Pinpoint the cell where the given text exists, returning its (x, y) midpoint coordinate. 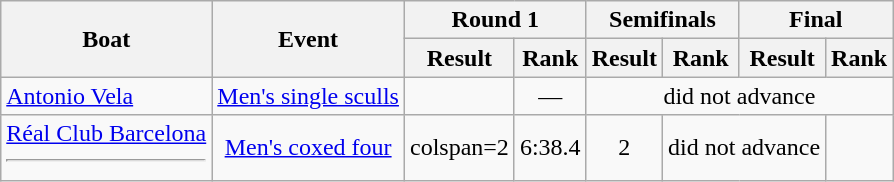
2 (624, 148)
6:38.4 (550, 148)
Boat (106, 39)
Final (816, 20)
Antonio Vela (106, 96)
Men's coxed four (308, 148)
Men's single sculls (308, 96)
Semifinals (662, 20)
— (550, 96)
Event (308, 39)
colspan=2 (459, 148)
Round 1 (495, 20)
Réal Club Barcelona (106, 148)
